From the cell containing the given text, extract its center point as (x, y) coordinate. 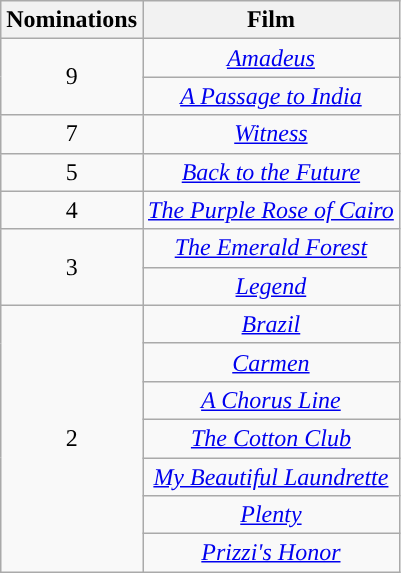
Carmen (270, 362)
My Beautiful Laundrette (270, 477)
Amadeus (270, 58)
The Emerald Forest (270, 248)
Film (270, 20)
The Purple Rose of Cairo (270, 210)
Back to the Future (270, 172)
Brazil (270, 324)
Prizzi's Honor (270, 553)
4 (72, 210)
9 (72, 77)
3 (72, 267)
Plenty (270, 515)
5 (72, 172)
The Cotton Club (270, 438)
A Chorus Line (270, 400)
Witness (270, 134)
2 (72, 438)
7 (72, 134)
Nominations (72, 20)
Legend (270, 286)
A Passage to India (270, 96)
